From the cell containing the given text, extract its center point as [x, y] coordinate. 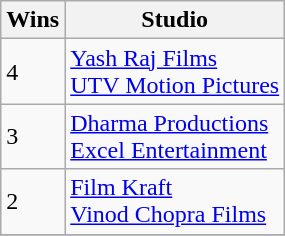
Film KraftVinod Chopra Films [175, 202]
Studio [175, 20]
2 [33, 202]
Dharma ProductionsExcel Entertainment [175, 136]
3 [33, 136]
Yash Raj FilmsUTV Motion Pictures [175, 72]
4 [33, 72]
Wins [33, 20]
